Locate the cell with the specified text and output its (x, y) center coordinate. 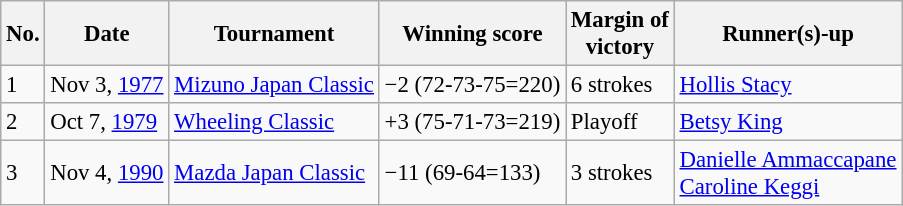
2 (23, 122)
Betsy King (788, 122)
Winning score (472, 34)
Oct 7, 1979 (107, 122)
−2 (72-73-75=220) (472, 85)
Playoff (620, 122)
+3 (75-71-73=219) (472, 122)
6 strokes (620, 85)
Wheeling Classic (274, 122)
3 strokes (620, 174)
Mizuno Japan Classic (274, 85)
Mazda Japan Classic (274, 174)
Tournament (274, 34)
1 (23, 85)
Hollis Stacy (788, 85)
Danielle Ammaccapane Caroline Keggi (788, 174)
No. (23, 34)
3 (23, 174)
−11 (69-64=133) (472, 174)
Nov 4, 1990 (107, 174)
Date (107, 34)
Nov 3, 1977 (107, 85)
Margin ofvictory (620, 34)
Runner(s)-up (788, 34)
